Output the (X, Y) coordinate of the center of the cell containing the given text.  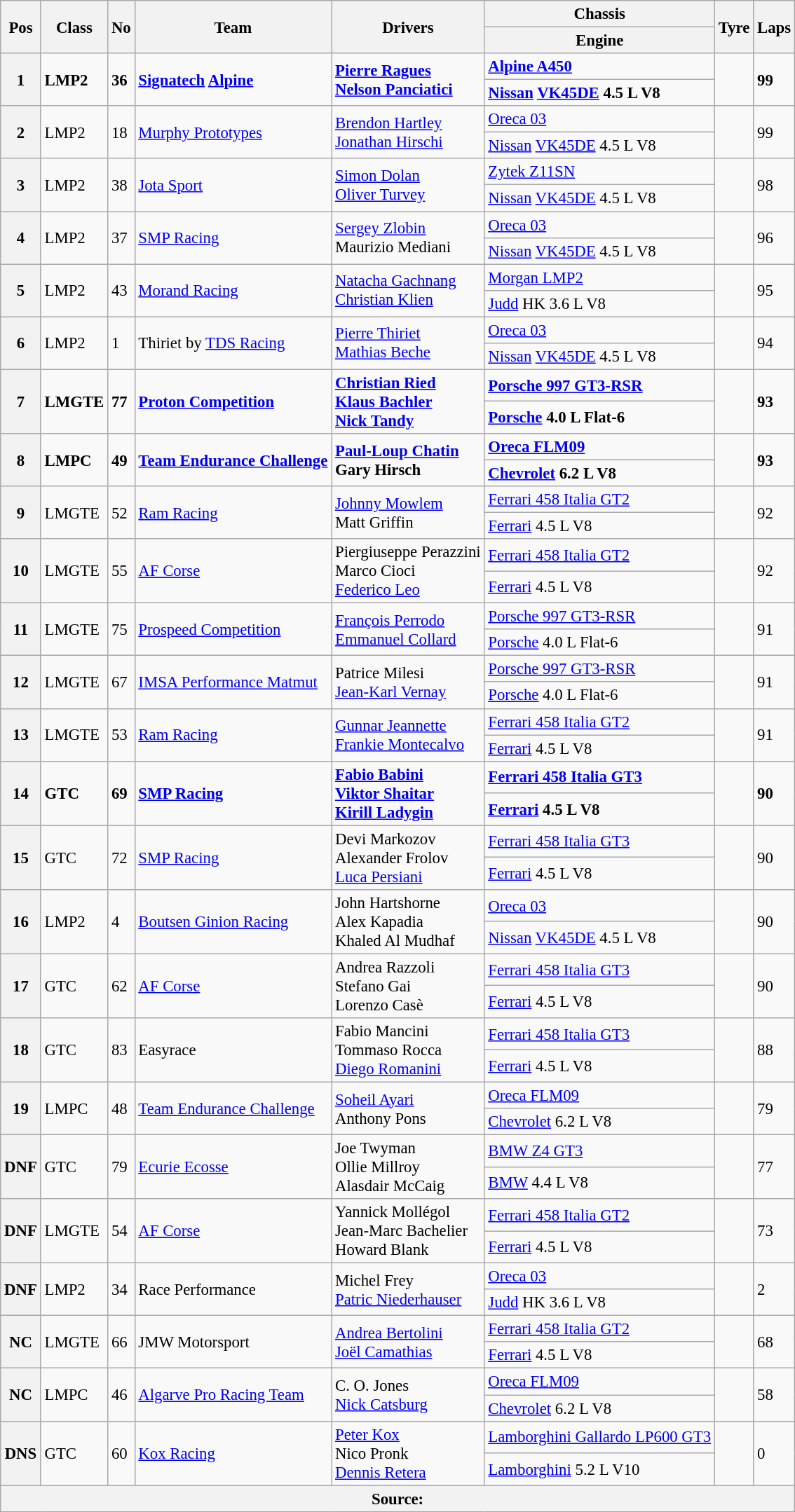
58 (774, 1394)
Pierre Thiriet Mathias Beche (408, 343)
François Perrodo Emmanuel Collard (408, 629)
10 (21, 571)
Peter Kox Nico Pronk Dennis Retera (408, 1453)
Chassis (599, 14)
95 (774, 290)
DNS (21, 1453)
Andrea Razzoli Stefano Gai Lorenzo Casè (408, 986)
9 (21, 513)
60 (121, 1453)
Johnny Mowlem Matt Griffin (408, 513)
69 (121, 793)
38 (121, 185)
Paul-Loup Chatin Gary Hirsch (408, 460)
54 (121, 1231)
Boutsen Ginion Racing (233, 922)
55 (121, 571)
98 (774, 185)
67 (121, 682)
Thiriet by TDS Racing (233, 343)
16 (21, 922)
Proton Competition (233, 401)
Gunnar Jeannette Frankie Montecalvo (408, 734)
Engine (599, 41)
BMW Z4 GT3 (599, 1151)
Pos (21, 27)
19 (21, 1108)
Prospeed Competition (233, 629)
34 (121, 1289)
15 (21, 858)
Devi Markozov Alexander Frolov Luca Persiani (408, 858)
11 (21, 629)
83 (121, 1050)
Source: (398, 1499)
Pierre Ragues Nelson Panciatici (408, 80)
12 (21, 682)
Soheil Ayari Anthony Pons (408, 1108)
8 (21, 460)
37 (121, 238)
49 (121, 460)
Andrea Bertolini Joël Camathias (408, 1342)
Fabio Mancini Tommaso Rocca Diego Romanini (408, 1050)
No (121, 27)
Easyrace (233, 1050)
John Hartshorne Alex Kapadia Khaled Al Mudhaf (408, 922)
Michel Frey Patric Niederhauser (408, 1289)
BMW 4.4 L V8 (599, 1183)
JMW Motorsport (233, 1342)
48 (121, 1108)
Natacha Gachnang Christian Klien (408, 290)
Lamborghini 5.2 L V10 (599, 1469)
72 (121, 858)
14 (21, 793)
Lamborghini Gallardo LP600 GT3 (599, 1437)
Patrice Milesi Jean-Karl Vernay (408, 682)
6 (21, 343)
Joe Twyman Ollie Millroy Alasdair McCaig (408, 1167)
Drivers (408, 27)
62 (121, 986)
73 (774, 1231)
46 (121, 1394)
Laps (774, 27)
0 (774, 1453)
Team (233, 27)
Yannick Mollégol Jean-Marc Bachelier Howard Blank (408, 1231)
94 (774, 343)
Alpine A450 (599, 67)
Simon Dolan Oliver Turvey (408, 185)
C. O. Jones Nick Catsburg (408, 1394)
Kox Racing (233, 1453)
IMSA Performance Matmut (233, 682)
66 (121, 1342)
Ecurie Ecosse (233, 1167)
43 (121, 290)
Tyre (733, 27)
Morand Racing (233, 290)
13 (21, 734)
52 (121, 513)
Christian Ried Klaus Bachler Nick Tandy (408, 401)
17 (21, 986)
53 (121, 734)
Piergiuseppe Perazzini Marco Cioci Federico Leo (408, 571)
75 (121, 629)
Algarve Pro Racing Team (233, 1394)
7 (21, 401)
Morgan LMP2 (599, 277)
68 (774, 1342)
Fabio Babini Viktor Shaitar Kirill Ladygin (408, 793)
36 (121, 80)
3 (21, 185)
Zytek Z11SN (599, 172)
5 (21, 290)
Signatech Alpine (233, 80)
Jota Sport (233, 185)
Sergey Zlobin Maurizio Mediani (408, 238)
96 (774, 238)
Class (74, 27)
Murphy Prototypes (233, 132)
Race Performance (233, 1289)
88 (774, 1050)
Brendon Hartley Jonathan Hirschi (408, 132)
